Identify which cell holds the provided text, then report its (X, Y) central coordinate. 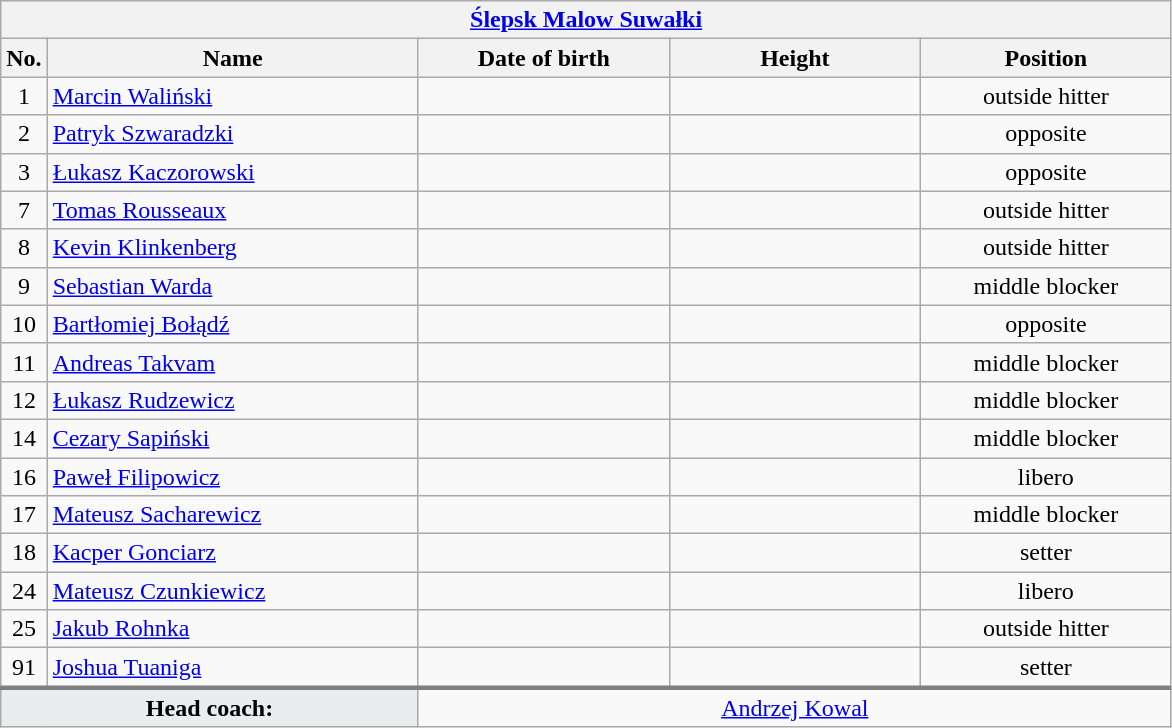
Andreas Takvam (232, 362)
Height (794, 58)
9 (24, 286)
2 (24, 134)
18 (24, 553)
Tomas Rousseaux (232, 210)
Jakub Rohnka (232, 629)
Ślepsk Malow Suwałki (586, 20)
Joshua Tuaniga (232, 668)
12 (24, 400)
11 (24, 362)
Łukasz Kaczorowski (232, 172)
No. (24, 58)
8 (24, 248)
24 (24, 591)
10 (24, 324)
Sebastian Warda (232, 286)
14 (24, 438)
Mateusz Sacharewicz (232, 515)
1 (24, 96)
25 (24, 629)
Name (232, 58)
Date of birth (544, 58)
3 (24, 172)
Łukasz Rudzewicz (232, 400)
Andrzej Kowal (794, 707)
Patryk Szwaradzki (232, 134)
91 (24, 668)
16 (24, 477)
Bartłomiej Bołądź (232, 324)
Kacper Gonciarz (232, 553)
7 (24, 210)
Paweł Filipowicz (232, 477)
Position (1046, 58)
Head coach: (210, 707)
Marcin Waliński (232, 96)
Cezary Sapiński (232, 438)
Mateusz Czunkiewicz (232, 591)
17 (24, 515)
Kevin Klinkenberg (232, 248)
